Capture the cell that displays the provided text and extract its [x, y] central coordinate. 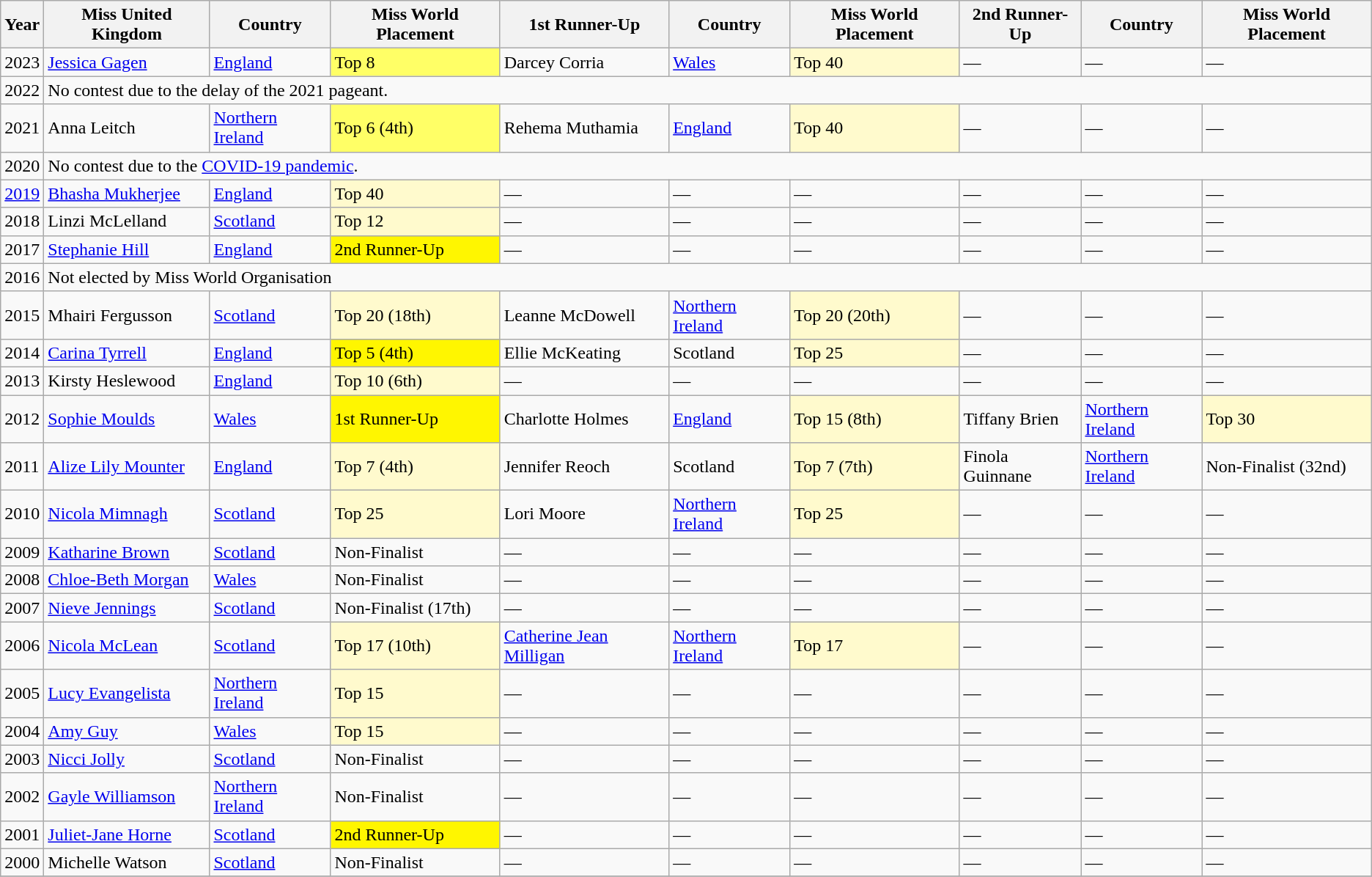
Bhasha Mukherjee [127, 194]
Lori Moore [585, 515]
Finola Guinnane [1020, 466]
2012 [22, 418]
2002 [22, 796]
2000 [22, 862]
Catherine Jean Milligan [585, 645]
Jessica Gagen [127, 62]
Top 12 [415, 221]
Year [22, 25]
Top 20 (18th) [415, 315]
2023 [22, 62]
2007 [22, 608]
Tiffany Brien [1020, 418]
2013 [22, 381]
Chloe-Beth Morgan [127, 580]
2016 [22, 277]
Darcey Corria [585, 62]
Miss United Kingdom [127, 25]
Amy Guy [127, 731]
Top 6 (4th) [415, 128]
2001 [22, 834]
Non-Finalist (32nd) [1287, 466]
2005 [22, 694]
Sophie Moulds [127, 418]
Top 17 [875, 645]
Top 5 (4th) [415, 353]
Gayle Williamson [127, 796]
Top 20 (20th) [875, 315]
Top 30 [1287, 418]
2009 [22, 552]
Top 8 [415, 62]
2004 [22, 731]
2021 [22, 128]
Nicci Jolly [127, 759]
2018 [22, 221]
Jennifer Reoch [585, 466]
Not elected by Miss World Organisation [708, 277]
Stephanie Hill [127, 249]
Juliet-Jane Horne [127, 834]
Nicola Mimnagh [127, 515]
Linzi McLelland [127, 221]
2014 [22, 353]
Non-Finalist (17th) [415, 608]
Lucy Evangelista [127, 694]
2022 [22, 90]
Top 7 (7th) [875, 466]
Anna Leitch [127, 128]
Leanne McDowell [585, 315]
2017 [22, 249]
Ellie McKeating [585, 353]
No contest due to the COVID-19 pandemic. [708, 166]
2020 [22, 166]
Mhairi Fergusson [127, 315]
Kirsty Heslewood [127, 381]
2015 [22, 315]
Top 7 (4th) [415, 466]
2006 [22, 645]
2003 [22, 759]
Charlotte Holmes [585, 418]
2011 [22, 466]
Top 17 (10th) [415, 645]
Top 15 (8th) [875, 418]
Michelle Watson [127, 862]
2019 [22, 194]
Rehema Muthamia [585, 128]
2010 [22, 515]
Top 10 (6th) [415, 381]
Alize Lily Mounter [127, 466]
No contest due to the delay of the 2021 pageant. [708, 90]
Carina Tyrrell [127, 353]
Katharine Brown [127, 552]
2008 [22, 580]
Nicola McLean [127, 645]
Nieve Jennings [127, 608]
